Extract the (x, y) coordinate from the center of the cell holding the provided text.  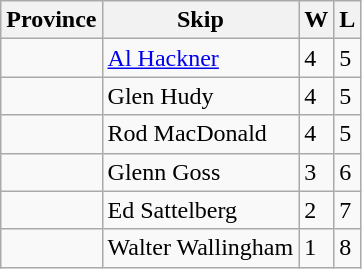
1 (316, 248)
Glenn Goss (200, 172)
Province (52, 20)
6 (348, 172)
3 (316, 172)
W (316, 20)
L (348, 20)
7 (348, 210)
Glen Hudy (200, 96)
8 (348, 248)
Ed Sattelberg (200, 210)
Al Hackner (200, 58)
Walter Wallingham (200, 248)
Rod MacDonald (200, 134)
Skip (200, 20)
2 (316, 210)
